Capture the cell that displays the provided text and extract its (X, Y) central coordinate. 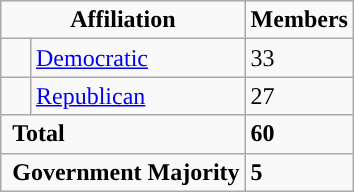
Members (299, 20)
27 (299, 96)
Democratic (138, 58)
33 (299, 58)
Total (123, 134)
Government Majority (123, 172)
Republican (138, 96)
Affiliation (123, 20)
5 (299, 172)
60 (299, 134)
